Pinpoint the cell where the given text exists, returning its (X, Y) midpoint coordinate. 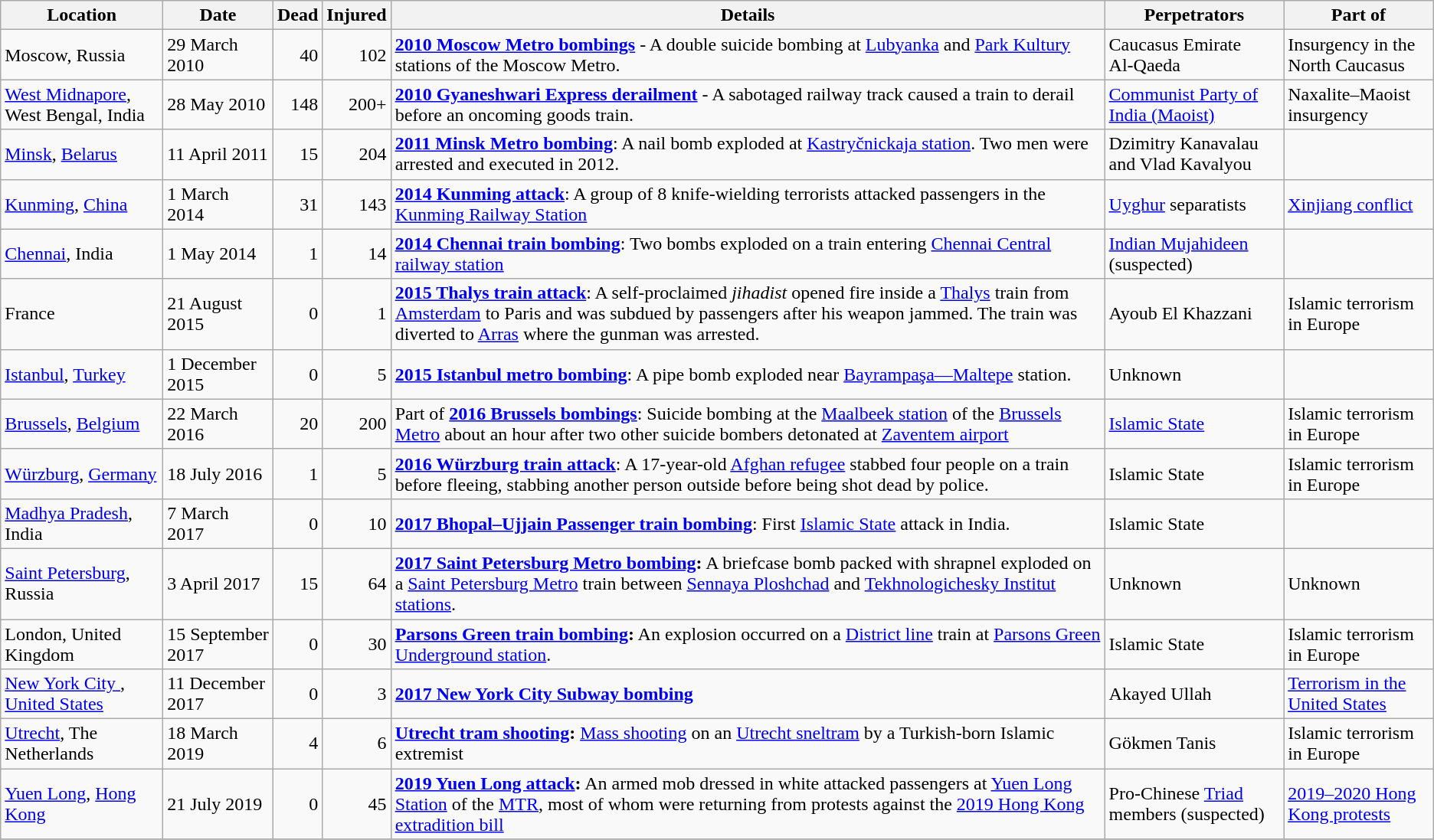
Terrorism in the United States (1359, 694)
Utrecht, The Netherlands (82, 744)
2015 Istanbul metro bombing: A pipe bomb exploded near Bayrampaşa—Maltepe station. (748, 374)
4 (297, 744)
3 (357, 694)
18 March 2019 (218, 744)
31 (297, 204)
204 (357, 155)
Ayoub El Khazzani (1194, 314)
Parsons Green train bombing: An explosion occurred on a District line train at Parsons Green Underground station. (748, 643)
2010 Moscow Metro bombings - A double suicide bombing at Lubyanka and Park Kultury stations of the Moscow Metro. (748, 55)
Location (82, 15)
Moscow, Russia (82, 55)
2011 Minsk Metro bombing: A nail bomb exploded at Kastryčnickaja station. Two men were arrested and executed in 2012. (748, 155)
21 July 2019 (218, 804)
40 (297, 55)
Dead (297, 15)
10 (357, 524)
14 (357, 254)
France (82, 314)
20 (297, 424)
2019–2020 Hong Kong protests (1359, 804)
Minsk, Belarus (82, 155)
22 March 2016 (218, 424)
2017 Bhopal–Ujjain Passenger train bombing: First Islamic State attack in India. (748, 524)
West Midnapore, West Bengal, India (82, 104)
Xinjiang conflict (1359, 204)
29 March 2010 (218, 55)
11 December 2017 (218, 694)
7 March 2017 (218, 524)
Gökmen Tanis (1194, 744)
18 July 2016 (218, 473)
21 August 2015 (218, 314)
Pro-Chinese Triad members (suspected) (1194, 804)
Communist Party of India (Maoist) (1194, 104)
Injured (357, 15)
Indian Mujahideen (suspected) (1194, 254)
Utrecht tram shooting: Mass shooting on an Utrecht sneltram by a Turkish-born Islamic extremist (748, 744)
200+ (357, 104)
143 (357, 204)
Brussels, Belgium (82, 424)
102 (357, 55)
2014 Chennai train bombing: Two bombs exploded on a train entering Chennai Central railway station (748, 254)
Kunming, China (82, 204)
3 April 2017 (218, 583)
2014 Kunming attack: A group of 8 knife-wielding terrorists attacked passengers in the Kunming Railway Station (748, 204)
Yuen Long, Hong Kong (82, 804)
Istanbul, Turkey (82, 374)
Würzburg, Germany (82, 473)
28 May 2010 (218, 104)
Perpetrators (1194, 15)
New York City , United States (82, 694)
London, United Kingdom (82, 643)
2010 Gyaneshwari Express derailment - A sabotaged railway track caused a train to derail before an oncoming goods train. (748, 104)
1 May 2014 (218, 254)
15 September 2017 (218, 643)
11 April 2011 (218, 155)
Saint Petersburg, Russia (82, 583)
45 (357, 804)
64 (357, 583)
30 (357, 643)
148 (297, 104)
Naxalite–Maoist insurgency (1359, 104)
2017 New York City Subway bombing (748, 694)
Madhya Pradesh, India (82, 524)
Date (218, 15)
Insurgency in the North Caucasus (1359, 55)
Details (748, 15)
Part of (1359, 15)
Chennai, India (82, 254)
Uyghur separatists (1194, 204)
1 December 2015 (218, 374)
1 March 2014 (218, 204)
Dzimitry Kanavalau and Vlad Kavalyou (1194, 155)
Akayed Ullah (1194, 694)
200 (357, 424)
Caucasus Emirate Al-Qaeda (1194, 55)
6 (357, 744)
